Detect which cell encompasses the target text, then output its (x, y) center coordinate. 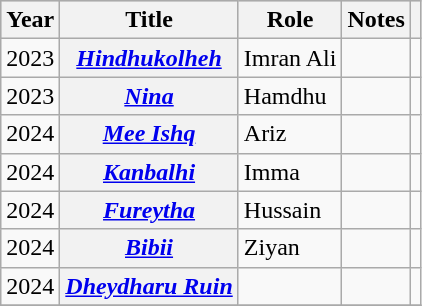
Ariz (290, 134)
Hussain (290, 210)
Hamdhu (290, 96)
Mee Ishq (149, 134)
Imma (290, 172)
Notes (376, 20)
Fureytha (149, 210)
Hindhukolheh (149, 58)
Year (30, 20)
Title (149, 20)
Nina (149, 96)
Bibii (149, 248)
Imran Ali (290, 58)
Dheydharu Ruin (149, 286)
Kanbalhi (149, 172)
Ziyan (290, 248)
Role (290, 20)
